Locate the cell with the specified text and output its [X, Y] center coordinate. 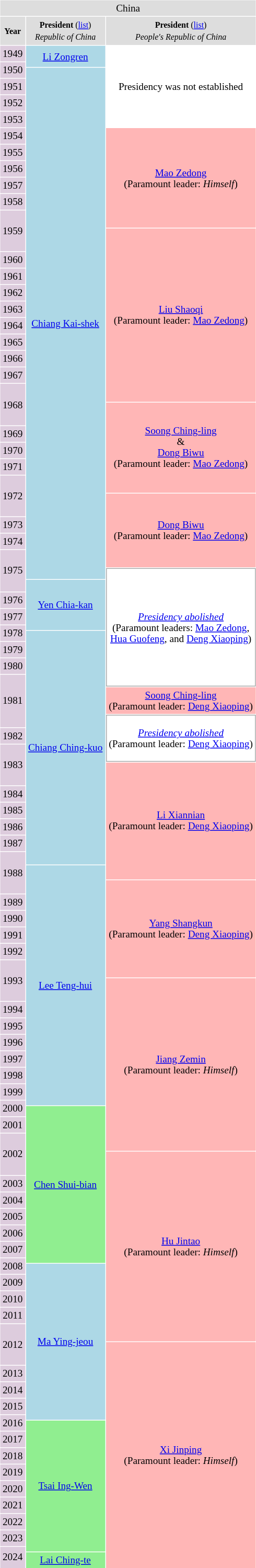
1949 [13, 54]
1963 [13, 310]
Year [13, 31]
Mao Zedong(Paramount leader: Himself) [181, 178]
Jiang Zemin(Paramount leader: Himself) [181, 1065]
Chiang Kai-shek [65, 324]
1961 [13, 277]
Li Xiannian(Paramount leader: Deng Xiaoping) [181, 821]
1980 [13, 666]
2010 [13, 1299]
1998 [13, 1075]
Soong Ching-ling &Dong Biwu (Paramount leader: Mao Zedong) [181, 448]
1991 [13, 935]
1984 [13, 794]
1953 [13, 120]
Dong Biwu (Paramount leader: Mao Zedong) [181, 531]
2015 [13, 1406]
1981 [13, 701]
1955 [13, 152]
1996 [13, 1043]
1966 [13, 359]
1976 [13, 600]
1979 [13, 649]
1987 [13, 844]
1973 [13, 525]
1954 [13, 136]
1951 [13, 86]
1958 [13, 202]
1959 [13, 231]
Hu Jintao(Paramount leader: Himself) [181, 1246]
1988 [13, 873]
2012 [13, 1345]
Presidency abolished(Paramount leaders: Mao Zedong,Hua Guofeng, and Deng Xiaoping) [181, 627]
President (list)People's Republic of China [181, 31]
2009 [13, 1282]
Liu Shaoqi(Paramount leader: Mao Zedong) [181, 315]
Lai Ching-te [65, 1560]
Ma Ying-jeou [65, 1342]
2003 [13, 1183]
Yang Shangkun(Paramount leader: Deng Xiaoping) [181, 929]
1970 [13, 450]
1968 [13, 405]
1986 [13, 827]
1969 [13, 434]
2006 [13, 1233]
2019 [13, 1472]
2008 [13, 1266]
1960 [13, 260]
Soong Ching-ling (Paramount leader: Deng Xiaoping) [181, 701]
2007 [13, 1249]
Xi Jinping(Paramount leader: Himself) [181, 1455]
1965 [13, 342]
1990 [13, 919]
Presidency was not established [181, 87]
2004 [13, 1200]
1992 [13, 952]
1997 [13, 1059]
1978 [13, 633]
Yen Chia-kan [65, 605]
1975 [13, 571]
1957 [13, 186]
2014 [13, 1390]
1999 [13, 1092]
2022 [13, 1521]
1972 [13, 496]
China [127, 8]
1995 [13, 1026]
President (list)Republic of China [65, 31]
2024 [13, 1557]
1983 [13, 765]
2001 [13, 1125]
Presidency abolished(Paramount leader: Deng Xiaoping) [181, 738]
1967 [13, 375]
Chen Shui-bian [65, 1185]
2005 [13, 1216]
1989 [13, 902]
1956 [13, 169]
2016 [13, 1423]
1962 [13, 293]
1971 [13, 467]
2011 [13, 1315]
1974 [13, 542]
1994 [13, 1010]
1982 [13, 736]
1977 [13, 616]
Li Zongren [65, 56]
2021 [13, 1505]
1950 [13, 70]
2002 [13, 1154]
2018 [13, 1456]
2017 [13, 1439]
Chiang Ching-kuo [65, 748]
2000 [13, 1108]
2023 [13, 1538]
2013 [13, 1374]
1952 [13, 103]
1985 [13, 811]
Lee Teng-hui [65, 985]
1993 [13, 981]
2020 [13, 1489]
Tsai Ing-Wen [65, 1486]
1964 [13, 326]
